Capture the cell that displays the provided text and extract its (x, y) central coordinate. 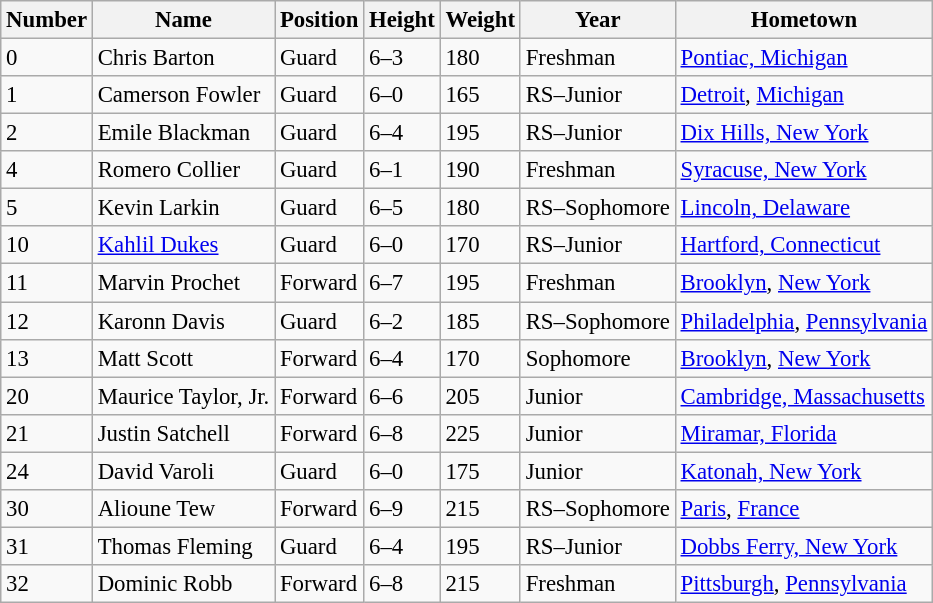
Camerson Fowler (183, 95)
2 (47, 133)
Romero Collier (183, 170)
Kahlil Dukes (183, 245)
6–1 (402, 170)
0 (47, 58)
30 (47, 509)
20 (47, 396)
Matt Scott (183, 358)
Pittsburgh, Pennsylvania (804, 584)
6–2 (402, 321)
6–9 (402, 509)
Paris, France (804, 509)
Lincoln, Delaware (804, 208)
Hartford, Connecticut (804, 245)
Detroit, Michigan (804, 95)
Cambridge, Massachusetts (804, 396)
Kevin Larkin (183, 208)
190 (480, 170)
31 (47, 546)
Emile Blackman (183, 133)
Justin Satchell (183, 433)
Maurice Taylor, Jr. (183, 396)
185 (480, 321)
Weight (480, 20)
12 (47, 321)
24 (47, 471)
Philadelphia, Pennsylvania (804, 321)
Sophomore (598, 358)
Chris Barton (183, 58)
6–5 (402, 208)
32 (47, 584)
10 (47, 245)
13 (47, 358)
175 (480, 471)
6–6 (402, 396)
205 (480, 396)
1 (47, 95)
Dominic Robb (183, 584)
Position (320, 20)
5 (47, 208)
Karonn Davis (183, 321)
Number (47, 20)
Alioune Tew (183, 509)
21 (47, 433)
Dobbs Ferry, New York (804, 546)
Miramar, Florida (804, 433)
David Varoli (183, 471)
4 (47, 170)
Thomas Fleming (183, 546)
Name (183, 20)
6–7 (402, 283)
Syracuse, New York (804, 170)
6–3 (402, 58)
11 (47, 283)
Year (598, 20)
Dix Hills, New York (804, 133)
Marvin Prochet (183, 283)
Katonah, New York (804, 471)
Hometown (804, 20)
165 (480, 95)
225 (480, 433)
Height (402, 20)
Pontiac, Michigan (804, 58)
